From the cell containing the given text, extract its center point as (x, y) coordinate. 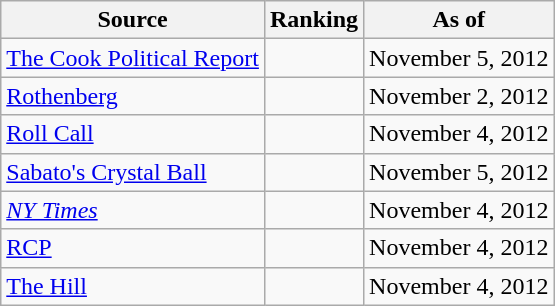
As of (459, 20)
Ranking (314, 20)
Source (133, 20)
Sabato's Crystal Ball (133, 172)
The Hill (133, 286)
RCP (133, 248)
NY Times (133, 210)
The Cook Political Report (133, 58)
Roll Call (133, 134)
November 2, 2012 (459, 96)
Rothenberg (133, 96)
